Locate the cell with the specified text and output its (X, Y) center coordinate. 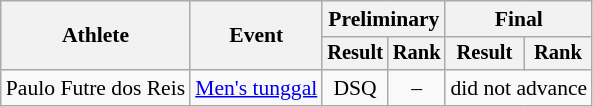
Preliminary (384, 19)
– (417, 88)
Final (518, 19)
Paulo Futre dos Reis (96, 88)
DSQ (355, 88)
did not advance (518, 88)
Men's tunggal (256, 88)
Athlete (96, 36)
Event (256, 36)
